Locate the cell with the specified text and output its (x, y) center coordinate. 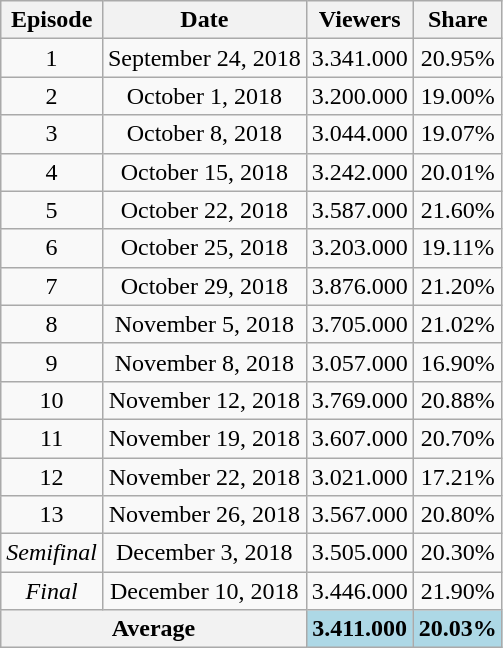
Viewers (360, 20)
21.60% (458, 210)
19.07% (458, 134)
3.587.000 (360, 210)
November 8, 2018 (204, 362)
17.21% (458, 477)
12 (52, 477)
September 24, 2018 (204, 58)
3.411.000 (360, 629)
October 22, 2018 (204, 210)
3.242.000 (360, 172)
November 26, 2018 (204, 515)
1 (52, 58)
5 (52, 210)
19.00% (458, 96)
20.80% (458, 515)
21.02% (458, 324)
3.057.000 (360, 362)
3.567.000 (360, 515)
21.90% (458, 591)
October 1, 2018 (204, 96)
3.446.000 (360, 591)
20.30% (458, 553)
December 3, 2018 (204, 553)
20.03% (458, 629)
2 (52, 96)
3.705.000 (360, 324)
11 (52, 438)
20.88% (458, 400)
10 (52, 400)
Share (458, 20)
7 (52, 286)
November 22, 2018 (204, 477)
Final (52, 591)
20.70% (458, 438)
October 25, 2018 (204, 248)
December 10, 2018 (204, 591)
Average (154, 629)
3.021.000 (360, 477)
Episode (52, 20)
19.11% (458, 248)
3 (52, 134)
20.01% (458, 172)
4 (52, 172)
November 5, 2018 (204, 324)
6 (52, 248)
8 (52, 324)
November 12, 2018 (204, 400)
20.95% (458, 58)
3.607.000 (360, 438)
Date (204, 20)
13 (52, 515)
November 19, 2018 (204, 438)
3.203.000 (360, 248)
3.876.000 (360, 286)
October 15, 2018 (204, 172)
21.20% (458, 286)
9 (52, 362)
Semifinal (52, 553)
3.505.000 (360, 553)
16.90% (458, 362)
3.769.000 (360, 400)
October 8, 2018 (204, 134)
October 29, 2018 (204, 286)
3.044.000 (360, 134)
3.341.000 (360, 58)
3.200.000 (360, 96)
